Capture the cell that displays the provided text and extract its [X, Y] central coordinate. 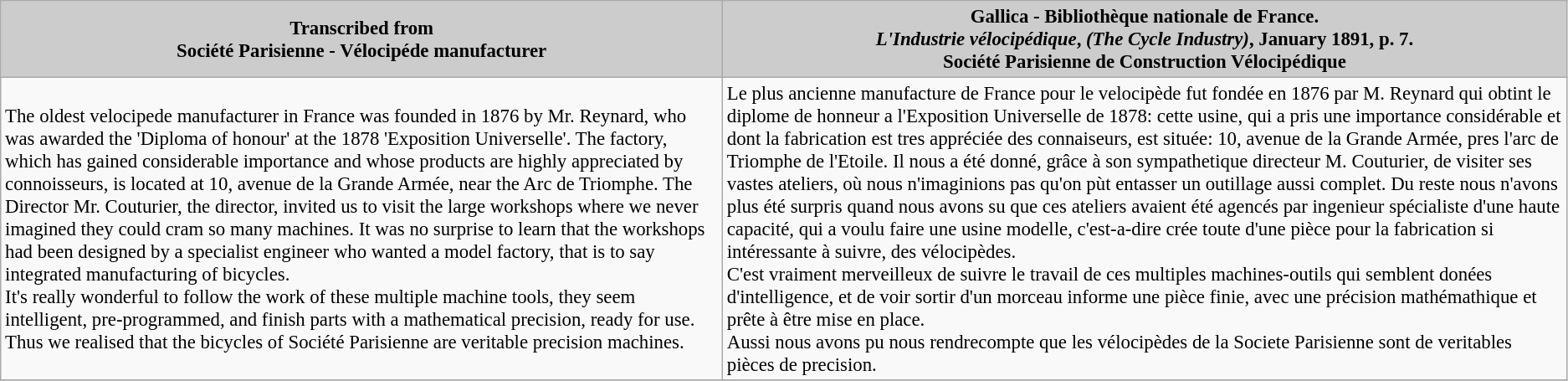
Transcribed from Société Parisienne - Vélocipéde manufacturer [361, 39]
